Return [X, Y] of the center of cell containing provided text 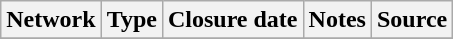
Closure date [232, 20]
Source [412, 20]
Type [132, 20]
Notes [337, 20]
Network [51, 20]
